Return the (x, y) coordinate for the center point of the cell that contains the specified text.  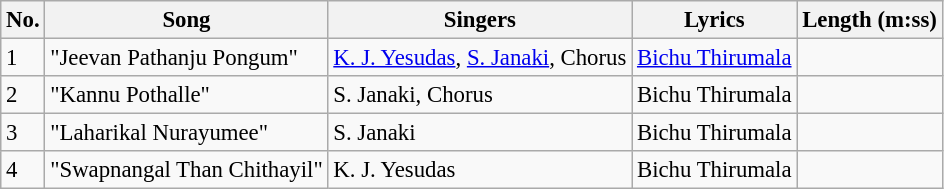
"Swapnangal Than Chithayil" (186, 170)
"Jeevan Pathanju Pongum" (186, 58)
Song (186, 20)
2 (23, 95)
Length (m:ss) (870, 20)
No. (23, 20)
S. Janaki (480, 133)
1 (23, 58)
4 (23, 170)
3 (23, 133)
S. Janaki, Chorus (480, 95)
K. J. Yesudas (480, 170)
K. J. Yesudas, S. Janaki, Chorus (480, 58)
"Laharikal Nurayumee" (186, 133)
Singers (480, 20)
Lyrics (714, 20)
"Kannu Pothalle" (186, 95)
